Pinpoint the cell where the given text exists, returning its [x, y] midpoint coordinate. 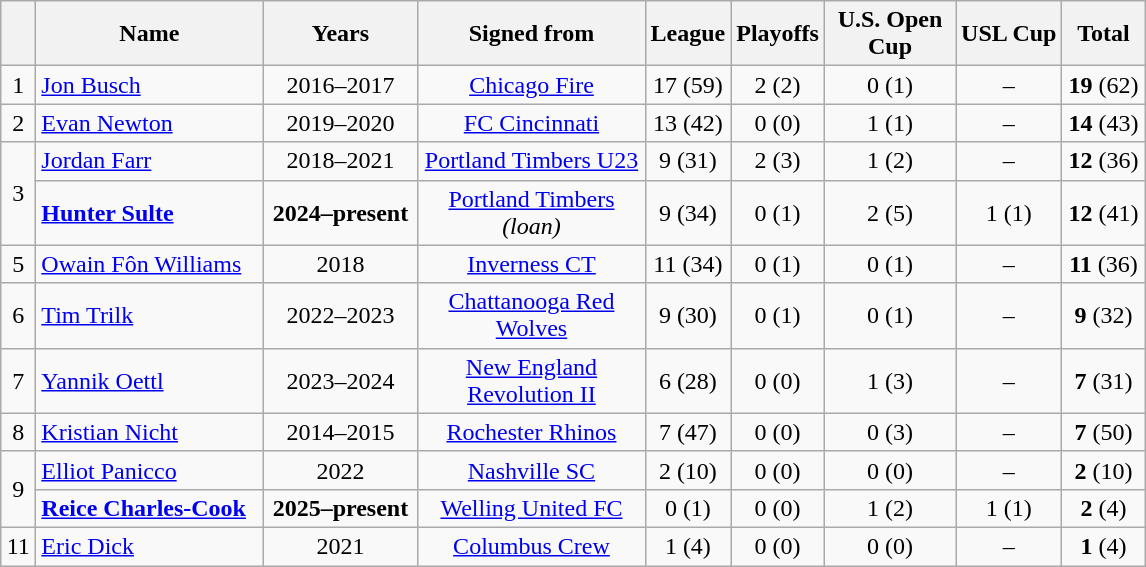
11 [18, 546]
Owain Fôn Williams [150, 264]
2022–2023 [340, 316]
2022 [340, 470]
New England Revolution II [532, 380]
Signed from [532, 34]
6 (28) [688, 380]
Yannik Oettl [150, 380]
7 (47) [688, 432]
2 (5) [890, 212]
2021 [340, 546]
2018–2021 [340, 161]
Years [340, 34]
7 [18, 380]
19 (62) [1104, 85]
Jon Busch [150, 85]
9 (34) [688, 212]
2025–present [340, 508]
Total [1104, 34]
Eric Dick [150, 546]
7 (31) [1104, 380]
Chicago Fire [532, 85]
Name [150, 34]
USL Cup [1009, 34]
Elliot Panicco [150, 470]
Welling United FC [532, 508]
9 (32) [1104, 316]
Tim Trilk [150, 316]
Jordan Farr [150, 161]
2014–2015 [340, 432]
3 [18, 194]
1 [18, 85]
2024–present [340, 212]
2023–2024 [340, 380]
2 (3) [778, 161]
League [688, 34]
1 (3) [890, 380]
5 [18, 264]
11 (34) [688, 264]
Columbus Crew [532, 546]
Chattanooga Red Wolves [532, 316]
Rochester Rhinos [532, 432]
9 (31) [688, 161]
12 (36) [1104, 161]
2016–2017 [340, 85]
Nashville SC [532, 470]
9 (30) [688, 316]
6 [18, 316]
Portland Timbers U23 [532, 161]
9 [18, 489]
2 (2) [778, 85]
2019–2020 [340, 123]
2018 [340, 264]
Hunter Sulte [150, 212]
0 (3) [890, 432]
2 [18, 123]
Portland Timbers (loan) [532, 212]
Inverness CT [532, 264]
Evan Newton [150, 123]
U.S. Open Cup [890, 34]
17 (59) [688, 85]
12 (41) [1104, 212]
11 (36) [1104, 264]
Kristian Nicht [150, 432]
2 (4) [1104, 508]
7 (50) [1104, 432]
8 [18, 432]
Reice Charles-Cook [150, 508]
13 (42) [688, 123]
FC Cincinnati [532, 123]
Playoffs [778, 34]
14 (43) [1104, 123]
